Output the (X, Y) coordinate of the center of the cell containing the given text.  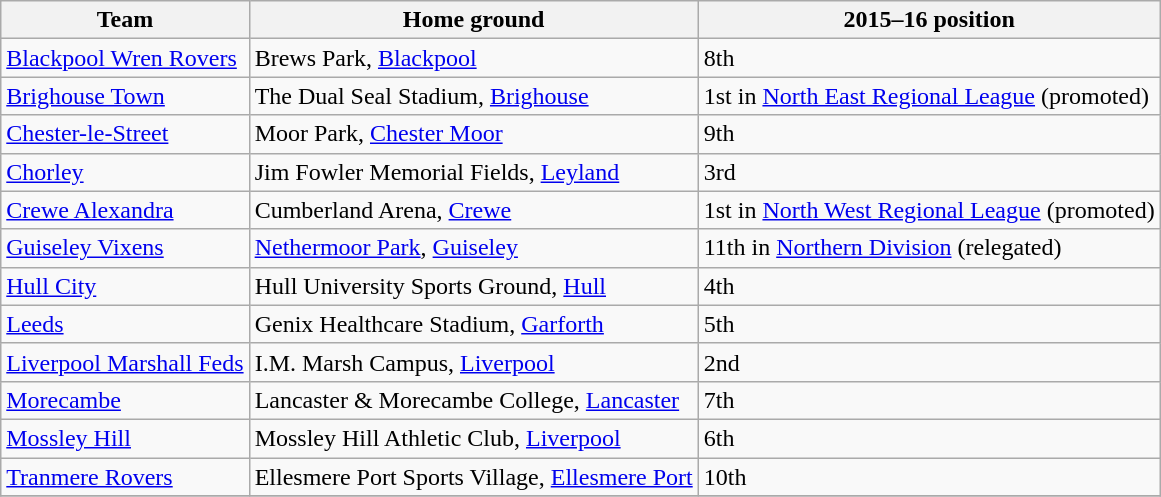
Genix Healthcare Stadium, Garforth (474, 324)
11th in Northern Division (relegated) (929, 248)
Morecambe (125, 400)
Leeds (125, 324)
Tranmere Rovers (125, 477)
Blackpool Wren Rovers (125, 58)
2nd (929, 362)
2015–16 position (929, 20)
Liverpool Marshall Feds (125, 362)
7th (929, 400)
Team (125, 20)
8th (929, 58)
5th (929, 324)
Brews Park, Blackpool (474, 58)
Chorley (125, 172)
4th (929, 286)
The Dual Seal Stadium, Brighouse (474, 96)
Hull University Sports Ground, Hull (474, 286)
10th (929, 477)
1st in North West Regional League (promoted) (929, 210)
Moor Park, Chester Moor (474, 134)
Guiseley Vixens (125, 248)
Brighouse Town (125, 96)
6th (929, 438)
Crewe Alexandra (125, 210)
9th (929, 134)
Chester-le-Street (125, 134)
Cumberland Arena, Crewe (474, 210)
Jim Fowler Memorial Fields, Leyland (474, 172)
1st in North East Regional League (promoted) (929, 96)
Ellesmere Port Sports Village, Ellesmere Port (474, 477)
Hull City (125, 286)
Home ground (474, 20)
Mossley Hill Athletic Club, Liverpool (474, 438)
Lancaster & Morecambe College, Lancaster (474, 400)
Nethermoor Park, Guiseley (474, 248)
I.M. Marsh Campus, Liverpool (474, 362)
Mossley Hill (125, 438)
3rd (929, 172)
